Identify which cell holds the provided text, then report its (X, Y) central coordinate. 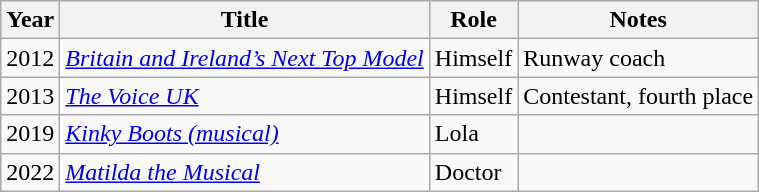
Kinky Boots (musical) (245, 134)
Lola (473, 134)
2012 (30, 58)
Notes (638, 20)
Title (245, 20)
Runway coach (638, 58)
2022 (30, 172)
The Voice UK (245, 96)
Role (473, 20)
Britain and Ireland’s Next Top Model (245, 58)
Contestant, fourth place (638, 96)
2013 (30, 96)
Year (30, 20)
Matilda the Musical (245, 172)
Doctor (473, 172)
2019 (30, 134)
